For the text-containing cell, return its midpoint in [X, Y] coordinate format. 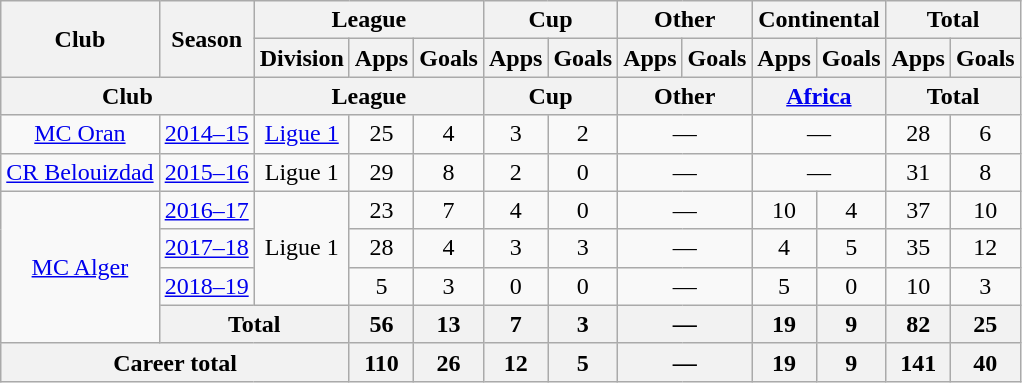
82 [918, 324]
2017–18 [206, 248]
6 [985, 134]
2014–15 [206, 134]
Career total [176, 362]
Continental [819, 20]
35 [918, 248]
40 [985, 362]
56 [381, 324]
37 [918, 210]
Africa [819, 96]
Season [206, 39]
2016–17 [206, 210]
141 [918, 362]
31 [918, 172]
MC Oran [80, 134]
MC Alger [80, 267]
110 [381, 362]
26 [449, 362]
Division [302, 58]
2018–19 [206, 286]
13 [449, 324]
23 [381, 210]
29 [381, 172]
2015–16 [206, 172]
CR Belouizdad [80, 172]
